Return the (X, Y) coordinate for the center point of the cell that contains the specified text.  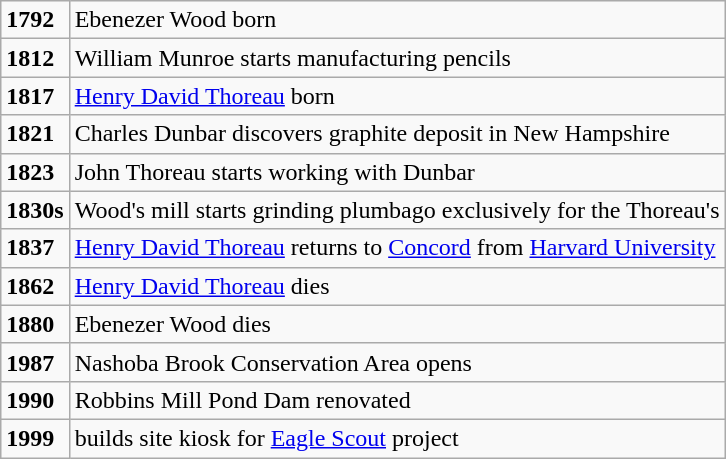
1990 (35, 400)
1999 (35, 438)
builds site kiosk for Eagle Scout project (397, 438)
Charles Dunbar discovers graphite deposit in New Hampshire (397, 134)
Wood's mill starts grinding plumbago exclusively for the Thoreau's (397, 210)
1812 (35, 58)
1821 (35, 134)
Henry David Thoreau dies (397, 286)
Ebenezer Wood dies (397, 324)
1837 (35, 248)
1823 (35, 172)
Ebenezer Wood born (397, 20)
1792 (35, 20)
Henry David Thoreau returns to Concord from Harvard University (397, 248)
William Munroe starts manufacturing pencils (397, 58)
John Thoreau starts working with Dunbar (397, 172)
Henry David Thoreau born (397, 96)
Robbins Mill Pond Dam renovated (397, 400)
Nashoba Brook Conservation Area opens (397, 362)
1830s (35, 210)
1880 (35, 324)
1817 (35, 96)
1862 (35, 286)
1987 (35, 362)
